Determine the (x, y) coordinate at the center of the cell enclosing the given text.  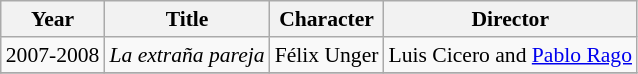
2007-2008 (53, 55)
La extraña pareja (186, 55)
Félix Unger (327, 55)
Title (186, 19)
Year (53, 19)
Director (510, 19)
Character (327, 19)
Luis Cicero and Pablo Rago (510, 55)
